Find where the given text appears and provide that cell's center as (X, Y) coordinate. 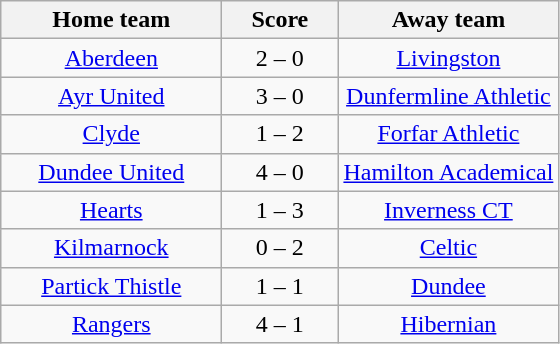
Rangers (112, 324)
4 – 1 (280, 324)
Dunfermline Athletic (448, 96)
Hibernian (448, 324)
1 – 2 (280, 134)
2 – 0 (280, 58)
Dundee United (112, 172)
Aberdeen (112, 58)
Hamilton Academical (448, 172)
Dundee (448, 286)
Away team (448, 20)
Forfar Athletic (448, 134)
Hearts (112, 210)
3 – 0 (280, 96)
Inverness CT (448, 210)
Clyde (112, 134)
Celtic (448, 248)
1 – 1 (280, 286)
4 – 0 (280, 172)
Kilmarnock (112, 248)
0 – 2 (280, 248)
Ayr United (112, 96)
Home team (112, 20)
Score (280, 20)
1 – 3 (280, 210)
Partick Thistle (112, 286)
Livingston (448, 58)
